Find where the given text appears and provide that cell's center as (x, y) coordinate. 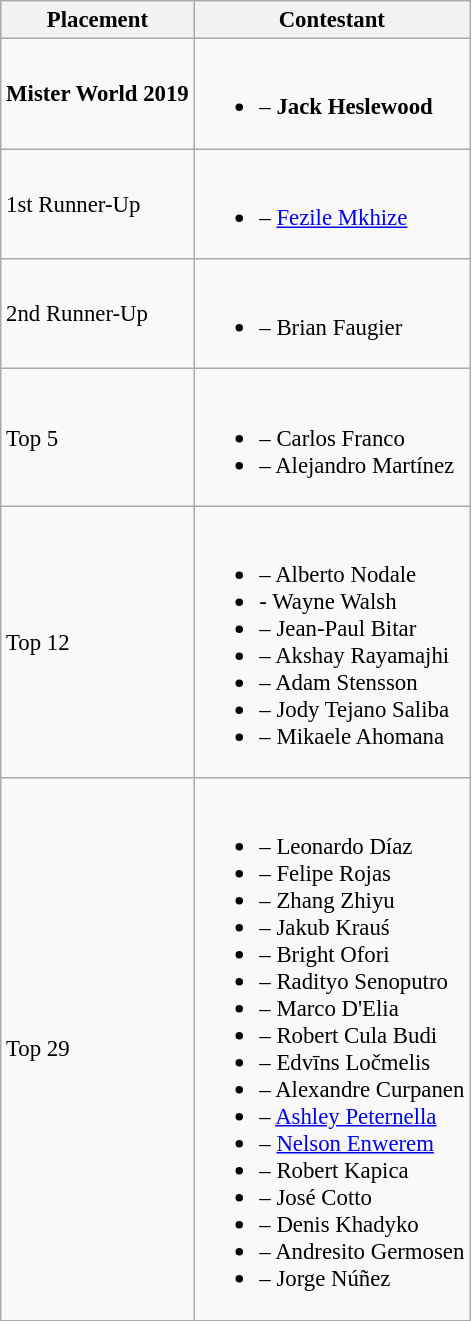
– Carlos Franco – Alejandro Martínez (332, 438)
– Fezile Mkhize (332, 204)
Top 29 (98, 1049)
Contestant (332, 20)
Mister World 2019 (98, 94)
1st Runner-Up (98, 204)
Top 12 (98, 642)
– Brian Faugier (332, 314)
Top 5 (98, 438)
– Jack Heslewood (332, 94)
2nd Runner-Up (98, 314)
– Alberto Nodale - Wayne Walsh – Jean-Paul Bitar – Akshay Rayamajhi – Adam Stensson – Jody Tejano Saliba – Mikaele Ahomana (332, 642)
Placement (98, 20)
